Identify which cell holds the provided text, then report its (X, Y) central coordinate. 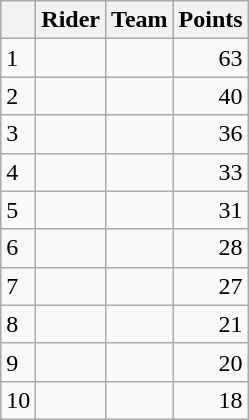
31 (210, 210)
27 (210, 286)
3 (18, 134)
33 (210, 172)
36 (210, 134)
20 (210, 362)
6 (18, 248)
9 (18, 362)
Team (140, 20)
63 (210, 58)
4 (18, 172)
Rider (71, 20)
8 (18, 324)
7 (18, 286)
28 (210, 248)
2 (18, 96)
18 (210, 400)
Points (210, 20)
5 (18, 210)
21 (210, 324)
1 (18, 58)
10 (18, 400)
40 (210, 96)
